Determine the (x, y) coordinate at the center of the cell enclosing the given text.  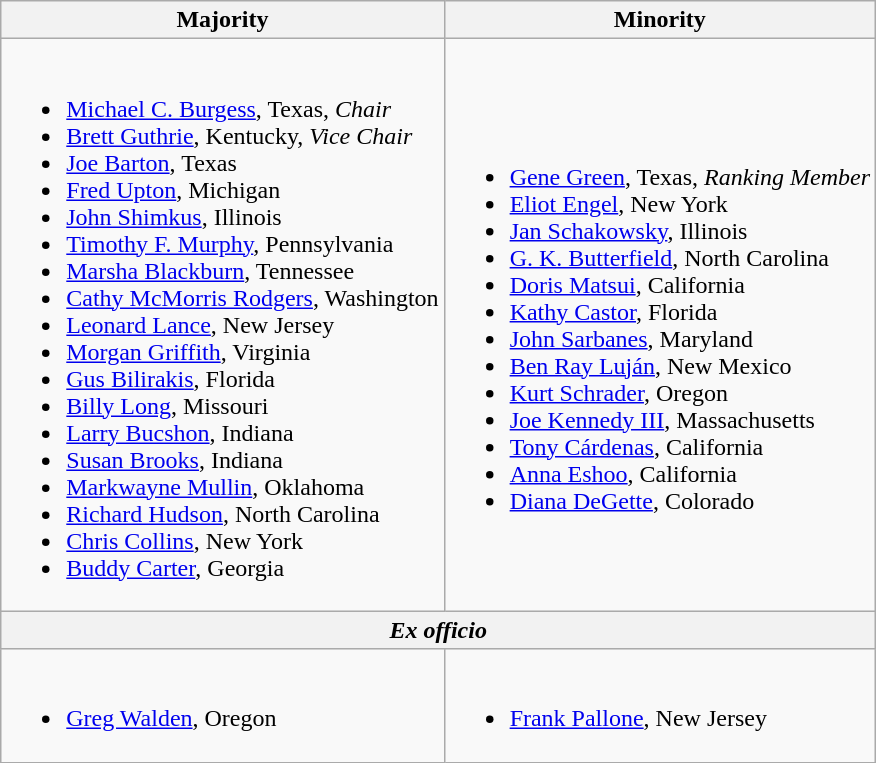
Minority (660, 20)
Ex officio (438, 630)
Majority (222, 20)
Greg Walden, Oregon (222, 706)
Frank Pallone, New Jersey (660, 706)
